Determine the (x, y) coordinate at the center of the cell enclosing the given text.  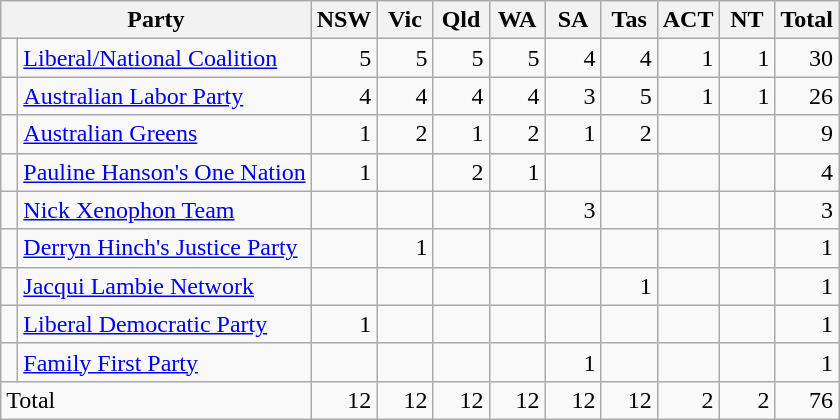
WA (517, 20)
Nick Xenophon Team (164, 210)
Family First Party (164, 362)
SA (573, 20)
Derryn Hinch's Justice Party (164, 248)
NSW (344, 20)
76 (807, 400)
Liberal Democratic Party (164, 324)
Party (156, 20)
Australian Labor Party (164, 96)
ACT (688, 20)
Vic (405, 20)
30 (807, 58)
26 (807, 96)
Australian Greens (164, 134)
Pauline Hanson's One Nation (164, 172)
Qld (461, 20)
Liberal/National Coalition (164, 58)
9 (807, 134)
Tas (629, 20)
NT (747, 20)
Jacqui Lambie Network (164, 286)
